Detect which cell encompasses the target text, then output its (X, Y) center coordinate. 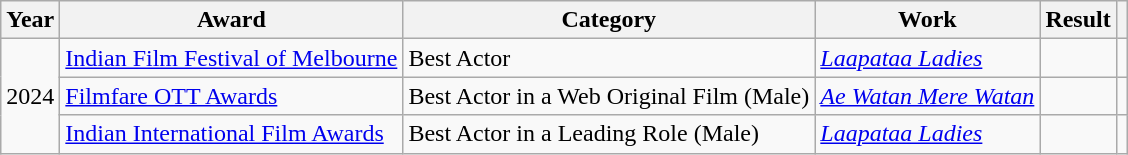
Best Actor in a Web Original Film (Male) (609, 96)
Indian Film Festival of Melbourne (232, 58)
Best Actor in a Leading Role (Male) (609, 134)
Award (232, 20)
Indian International Film Awards (232, 134)
Year (30, 20)
Category (609, 20)
2024 (30, 96)
Result (1078, 20)
Ae Watan Mere Watan (928, 96)
Filmfare OTT Awards (232, 96)
Work (928, 20)
Best Actor (609, 58)
